Search for the cell housing the specified text and yield its [X, Y] center coordinate. 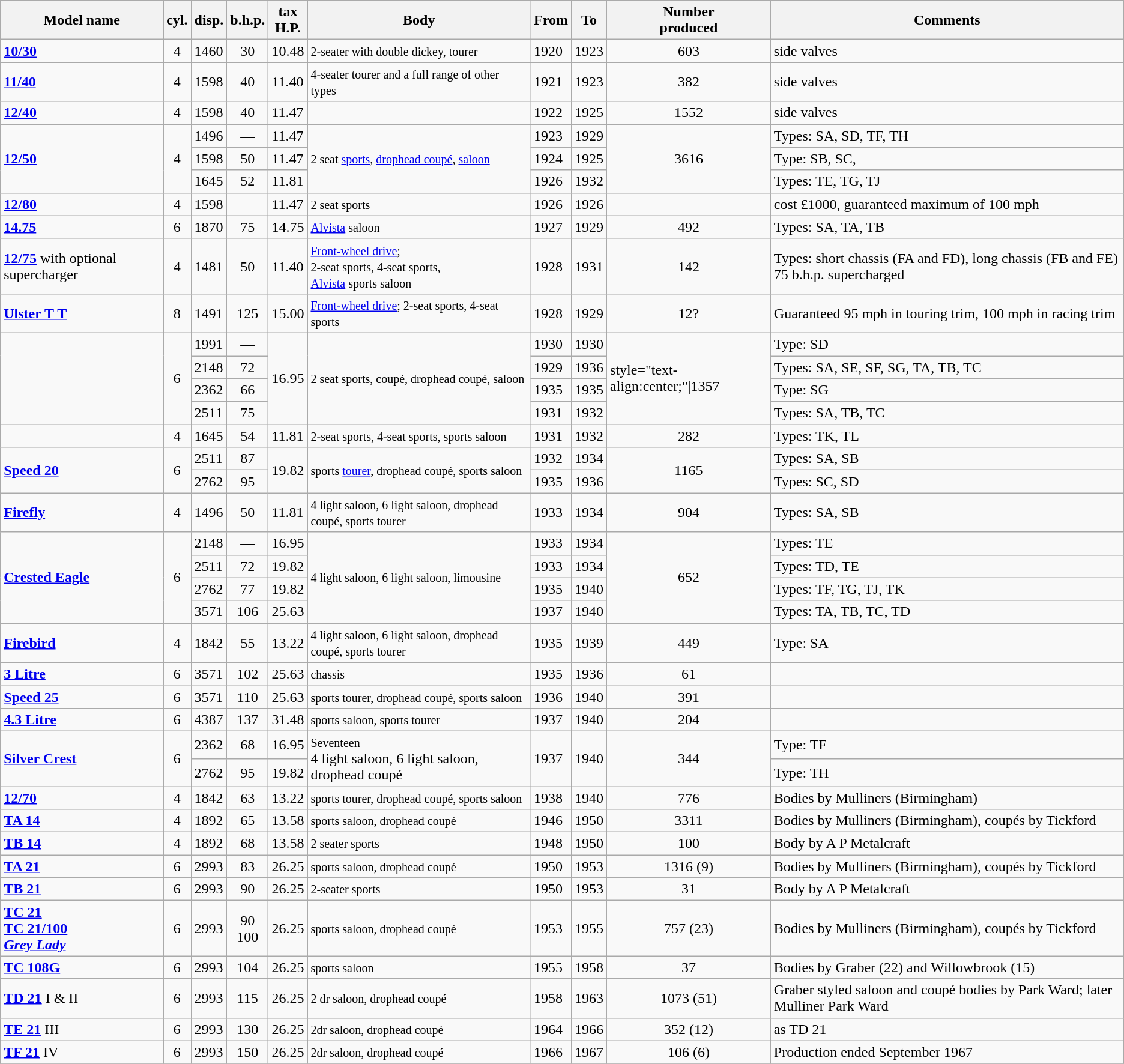
2-seater sports [419, 889]
12/75 with optional supercharger [82, 266]
77 [247, 589]
3311 [689, 821]
54 [247, 436]
106 [247, 612]
110 [247, 697]
11/40 [82, 82]
Speed 20 [82, 470]
115 [247, 998]
10.48 [288, 51]
492 [689, 227]
Types: SA, SD, TF, TH [947, 136]
1165 [689, 470]
Types: short chassis (FA and FD), long chassis (FB and FE)75 b.h.p. supercharged [947, 266]
4387 [209, 719]
Bodies by Mulliners (Birmingham) [947, 798]
3616 [689, 159]
sports saloon [419, 967]
Types: SA, TB, TC [947, 413]
Type: SB, SC, [947, 159]
TE 21 III [82, 1029]
2 seat sports, drophead coupé, saloon [419, 159]
1924 [551, 159]
150 [247, 1052]
652 [689, 578]
8 [177, 313]
102 [247, 674]
1948 [551, 844]
66 [247, 390]
30 [247, 51]
Numberproduced [689, 20]
Alvista saloon [419, 227]
1552 [689, 113]
4.3 Litre [82, 719]
2 dr saloon, drophead coupé [419, 998]
2-seat sports, 4-seat sports, sports saloon [419, 436]
137 [247, 719]
2 seat sports, coupé, drophead coupé, saloon [419, 378]
Guaranteed 95 mph in touring trim, 100 mph in racing trim [947, 313]
83 [247, 866]
12/50 [82, 159]
Type: TH [947, 772]
Type: SG [947, 390]
TB 14 [82, 844]
90100 [247, 928]
1481 [209, 266]
TF 21 IV [82, 1052]
Comments [947, 20]
Types: TF, TG, TJ, TK [947, 589]
4-seater tourer and a full range of other types [419, 82]
2 seat sports [419, 204]
Types: SA, SE, SF, SG, TA, TB, TC [947, 367]
90 [247, 889]
63 [247, 798]
776 [689, 798]
1991 [209, 344]
52 [247, 181]
1073 (51) [689, 998]
Type: SD [947, 344]
TA 14 [82, 821]
1922 [551, 113]
1921 [551, 82]
Front-wheel drive; 2-seat sports, 4-seat sports [419, 313]
1927 [551, 227]
TB 21 [82, 889]
391 [689, 697]
Types: TD, TE [947, 566]
1920 [551, 51]
87 [247, 459]
1316 (9) [689, 866]
65 [247, 821]
12/40 [82, 113]
Types: SC, SD [947, 482]
61 [689, 674]
31 [689, 889]
1967 [588, 1052]
sports saloon, sports tourer [419, 719]
Production ended September 1967 [947, 1052]
12/80 [82, 204]
Firefly [82, 513]
1939 [588, 642]
Types: TA, TB, TC, TD [947, 612]
Types: SA, TA, TB [947, 227]
104 [247, 967]
disp. [209, 20]
To [588, 20]
3 Litre [82, 674]
10/30 [82, 51]
106 (6) [689, 1052]
Types: TK, TL [947, 436]
cost £1000, guaranteed maximum of 100 mph [947, 204]
1870 [209, 227]
2-seater with double dickey, tourer [419, 51]
100 [689, 844]
15.00 [288, 313]
904 [689, 513]
chassis [419, 674]
204 [689, 719]
757 (23) [689, 928]
125 [247, 313]
Type: TF [947, 745]
Front-wheel drive;2-seat sports, 4-seat sports,Alvista sports saloon [419, 266]
344 [689, 758]
Types: TE, TG, TJ [947, 181]
603 [689, 51]
Silver Crest [82, 758]
4 light saloon, 6 light saloon, limousine [419, 578]
1938 [551, 798]
449 [689, 642]
TA 21 [82, 866]
b.h.p. [247, 20]
Model name [82, 20]
55 [247, 642]
Speed 25 [82, 697]
282 [689, 436]
1946 [551, 821]
Graber styled saloon and coupé bodies by Park Ward; later Mulliner Park Ward [947, 998]
12? [689, 313]
From [551, 20]
TC 21TC 21/100 Grey Lady [82, 928]
Seventeen4 light saloon, 6 light saloon, drophead coupé [419, 758]
382 [689, 82]
1460 [209, 51]
1964 [551, 1029]
Types: TE [947, 543]
Type: SA [947, 642]
cyl. [177, 20]
37 [689, 967]
TC 108G [82, 967]
TD 21 I & II [82, 998]
as TD 21 [947, 1029]
Body [419, 20]
130 [247, 1029]
Ulster T T [82, 313]
style="text-align:center;"|1357 [689, 378]
taxH.P. [288, 20]
1963 [588, 998]
31.48 [288, 719]
12/70 [82, 798]
352 (12) [689, 1029]
Firebird [82, 642]
1491 [209, 313]
2 seater sports [419, 844]
142 [689, 266]
Bodies by Graber (22) and Willowbrook (15) [947, 967]
Crested Eagle [82, 578]
